Output the (X, Y) coordinate of the center of the cell containing the given text.  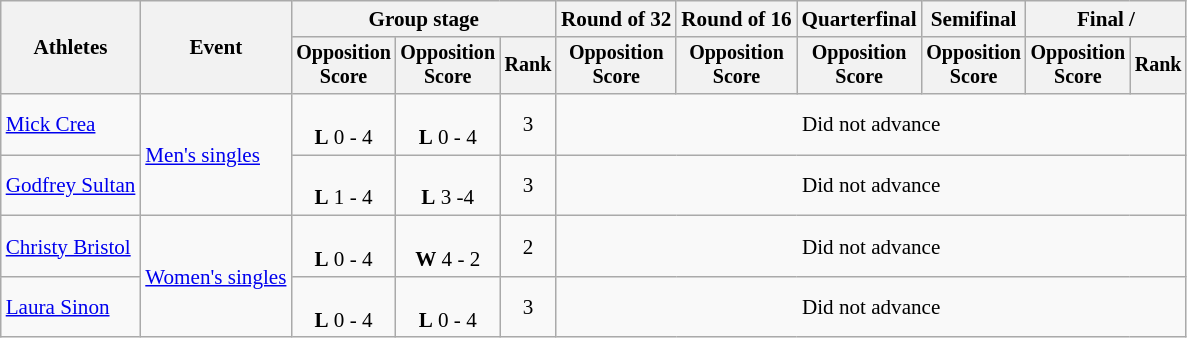
Round of 32 (616, 18)
Athletes (71, 48)
Final / (1106, 18)
2 (528, 246)
L 3 -4 (448, 186)
Group stage (424, 18)
Men's singles (216, 155)
Christy Bristol (71, 246)
L 1 - 4 (343, 186)
W 4 - 2 (448, 246)
Quarterfinal (860, 18)
Semifinal (974, 18)
Godfrey Sultan (71, 186)
Mick Crea (71, 124)
Event (216, 48)
Women's singles (216, 277)
Laura Sinon (71, 308)
Round of 16 (736, 18)
